Extract the (x, y) coordinate from the center of the cell holding the provided text.  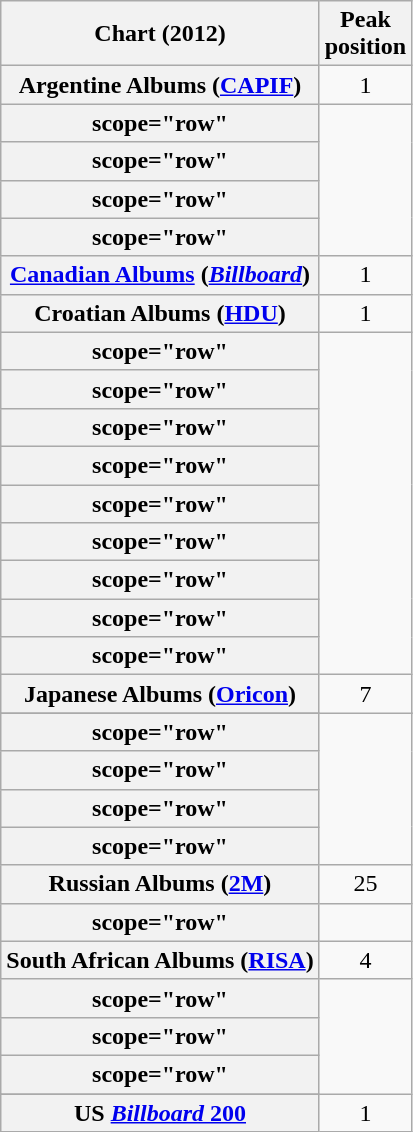
South African Albums (RISA) (160, 960)
7 (365, 694)
Croatian Albums (HDU) (160, 313)
4 (365, 960)
Argentine Albums (CAPIF) (160, 85)
Chart (2012) (160, 34)
25 (365, 884)
Peakposition (365, 34)
Japanese Albums (Oricon) (160, 694)
Russian Albums (2M) (160, 884)
US Billboard 200 (160, 1113)
Canadian Albums (Billboard) (160, 275)
